Find where the given text appears and provide that cell's center as (X, Y) coordinate. 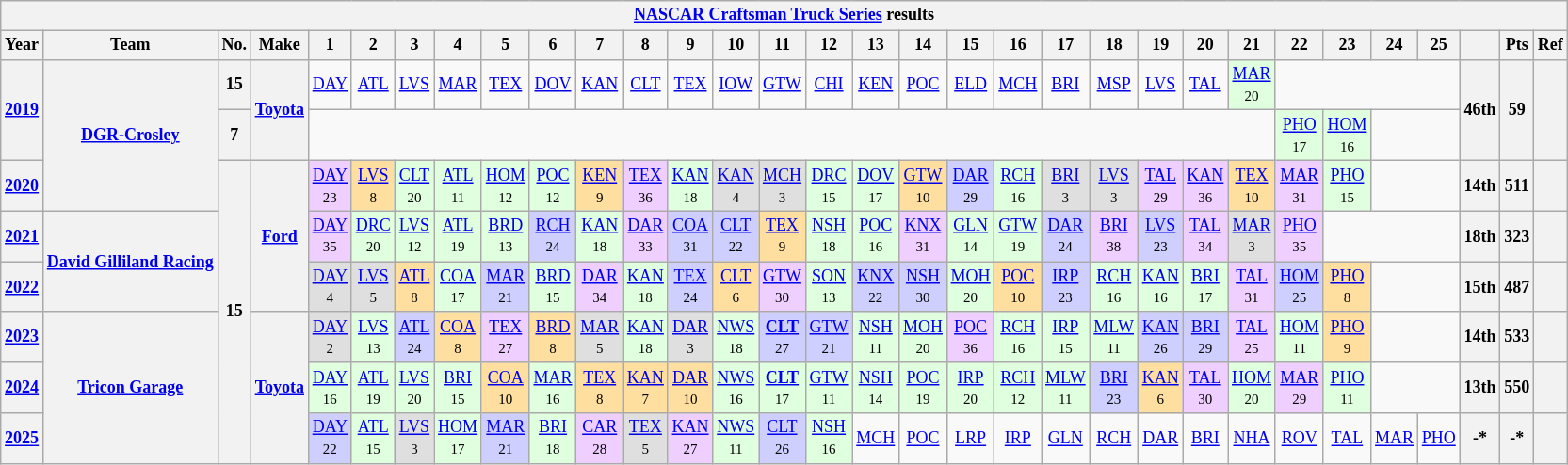
DOV17 (876, 185)
DAR3 (690, 337)
DAR29 (970, 185)
GTW19 (1018, 236)
4 (458, 45)
Ford (279, 235)
PHO8 (1347, 287)
LVS12 (414, 236)
COA31 (690, 236)
20 (1205, 45)
CLT17 (783, 388)
MAR20 (1253, 85)
8 (646, 45)
SON13 (829, 287)
511 (1517, 185)
PHO9 (1347, 337)
BRD15 (553, 287)
TEX8 (600, 388)
13th (1480, 388)
KEN9 (600, 185)
MAR16 (553, 388)
ROV (1300, 439)
DAR10 (690, 388)
No. (234, 45)
KAN (600, 85)
ATL (373, 85)
LVS13 (373, 337)
HOM12 (505, 185)
5 (505, 45)
TAL31 (1253, 287)
DAY2 (330, 337)
BRI17 (1205, 287)
2021 (23, 236)
NSH16 (829, 439)
533 (1517, 337)
NHA (1253, 439)
MAR29 (1300, 388)
CLT26 (783, 439)
PHO17 (1300, 136)
2020 (23, 185)
PHO35 (1300, 236)
KAN26 (1160, 337)
KAN7 (646, 388)
DAR (1160, 439)
BRD8 (553, 337)
KAN27 (690, 439)
GTW (783, 85)
KNX22 (876, 287)
BRI18 (553, 439)
RCH (1113, 439)
GTW11 (829, 388)
IOW (736, 85)
DAY23 (330, 185)
RCH24 (553, 236)
323 (1517, 236)
GTW10 (923, 185)
HOM16 (1347, 136)
CLT27 (783, 337)
MCH3 (783, 185)
PHO15 (1347, 185)
TAL30 (1205, 388)
NWS16 (736, 388)
2 (373, 45)
PHO (1439, 439)
CLT (646, 85)
CLT6 (736, 287)
TEX9 (783, 236)
David Gilliland Racing (130, 262)
46th (1480, 109)
IRP (1018, 439)
POC10 (1018, 287)
HOM11 (1300, 337)
19 (1160, 45)
HOM17 (458, 439)
BRI3 (1066, 185)
21 (1253, 45)
TAL25 (1253, 337)
GTW21 (829, 337)
MAR31 (1300, 185)
TEX10 (1253, 185)
LVS20 (414, 388)
KAN6 (1160, 388)
KNX31 (923, 236)
KAN16 (1160, 287)
IRP23 (1066, 287)
POC16 (876, 236)
IRP15 (1066, 337)
PHO11 (1347, 388)
487 (1517, 287)
NSH30 (923, 287)
TEX5 (646, 439)
Year (23, 45)
KAN36 (1205, 185)
GLN14 (970, 236)
2025 (23, 439)
ELD (970, 85)
10 (736, 45)
DGR-Crosley (130, 136)
DAY22 (330, 439)
17 (1066, 45)
POC19 (923, 388)
Tricon Garage (130, 388)
LVS8 (373, 185)
22 (1300, 45)
2022 (23, 287)
DRC20 (373, 236)
ATL24 (414, 337)
DAR33 (646, 236)
BRI29 (1205, 337)
2024 (23, 388)
DAY16 (330, 388)
COA10 (505, 388)
DAY35 (330, 236)
59 (1517, 109)
TEX36 (646, 185)
15th (1480, 287)
3 (414, 45)
POC36 (970, 337)
TAL29 (1160, 185)
MSP (1113, 85)
CLT20 (414, 185)
KEN (876, 85)
1 (330, 45)
Team (130, 45)
IRP20 (970, 388)
18 (1113, 45)
DAR24 (1066, 236)
TAL34 (1205, 236)
LVS23 (1160, 236)
MAR3 (1253, 236)
TEX27 (505, 337)
COA8 (458, 337)
6 (553, 45)
LRP (970, 439)
24 (1395, 45)
NSH11 (876, 337)
NSH14 (876, 388)
KAN4 (736, 185)
ATL15 (373, 439)
13 (876, 45)
CHI (829, 85)
MAR5 (600, 337)
11 (783, 45)
23 (1347, 45)
CAR28 (600, 439)
25 (1439, 45)
BRI38 (1113, 236)
TEX24 (690, 287)
GLN (1066, 439)
DAY (330, 85)
BRI23 (1113, 388)
14 (923, 45)
Pts (1517, 45)
NASCAR Craftsman Truck Series results (784, 15)
9 (690, 45)
12 (829, 45)
HOM25 (1300, 287)
2019 (23, 109)
DOV (553, 85)
COA17 (458, 287)
BRD13 (505, 236)
DAY4 (330, 287)
POC12 (553, 185)
NWS18 (736, 337)
LVS5 (373, 287)
2023 (23, 337)
NSH18 (829, 236)
BRI15 (458, 388)
DRC15 (829, 185)
RCH12 (1018, 388)
550 (1517, 388)
ATL8 (414, 287)
DAR34 (600, 287)
18th (1480, 236)
Make (279, 45)
HOM20 (1253, 388)
Ref (1550, 45)
GTW30 (783, 287)
NWS11 (736, 439)
ATL11 (458, 185)
16 (1018, 45)
CLT22 (736, 236)
